Capture the cell that displays the provided text and extract its (X, Y) central coordinate. 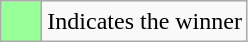
Indicates the winner (145, 22)
